Scan for the cell matching the given text and deliver its (X, Y) coordinate at center. 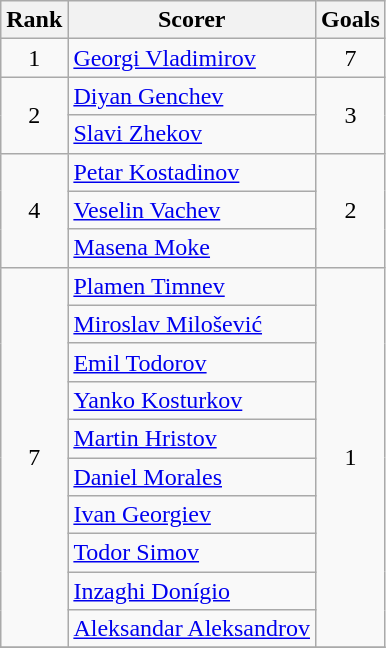
Slavi Zhekov (192, 134)
Petar Kostadinov (192, 172)
Inzaghi Donígio (192, 591)
Miroslav Milošević (192, 324)
Masena Moke (192, 248)
Georgi Vladimirov (192, 58)
Goals (351, 20)
Ivan Georgiev (192, 515)
Rank (34, 20)
Veselin Vachev (192, 210)
4 (34, 210)
Daniel Morales (192, 477)
Diyan Genchev (192, 96)
Plamen Timnev (192, 286)
Scorer (192, 20)
Yanko Kosturkov (192, 400)
Martin Hristov (192, 438)
Todor Simov (192, 553)
Aleksandar Aleksandrov (192, 629)
3 (351, 115)
Emil Todorov (192, 362)
